Identify which cell holds the provided text, then report its (X, Y) central coordinate. 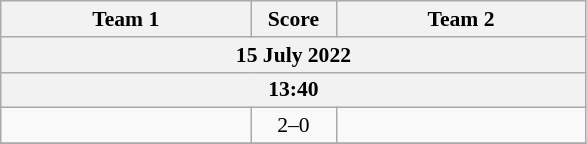
Team 1 (126, 19)
Score (294, 19)
2–0 (294, 126)
13:40 (294, 90)
Team 2 (461, 19)
15 July 2022 (294, 55)
